Determine the [X, Y] coordinate at the center of the cell enclosing the given text.  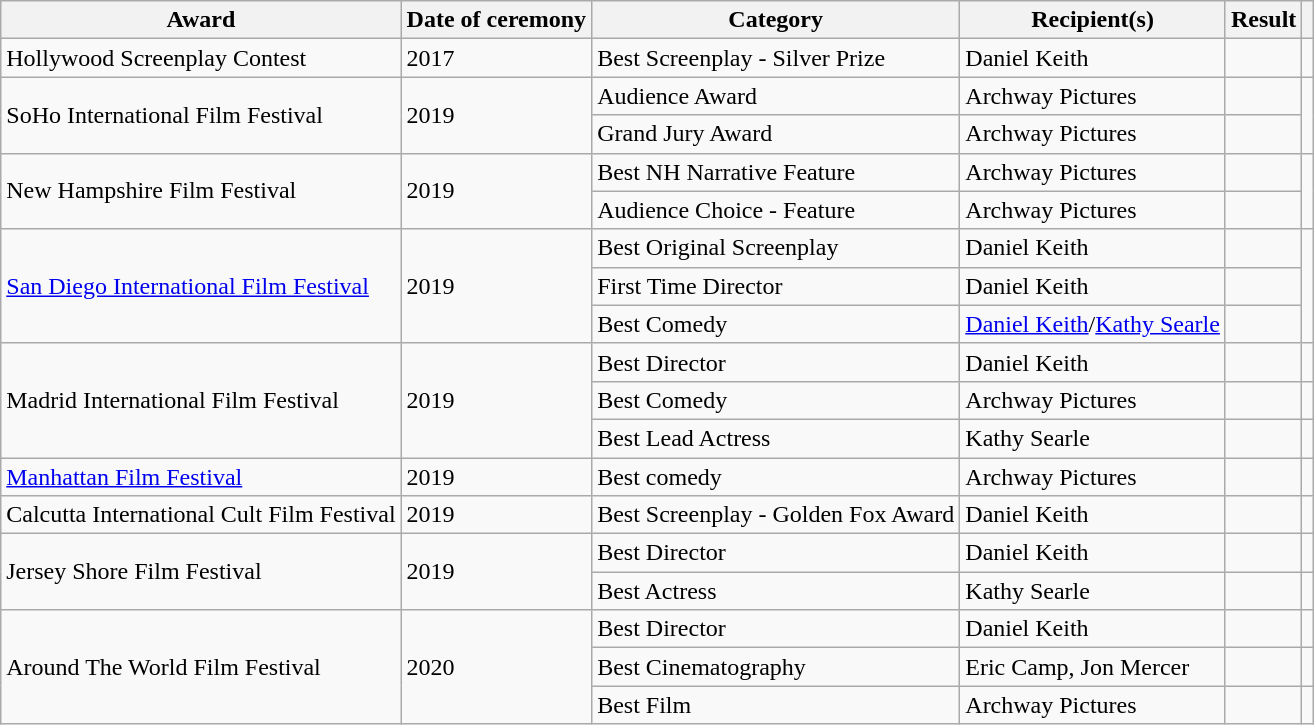
Category [776, 20]
Best Film [776, 705]
Result [1263, 20]
Audience Choice - Feature [776, 210]
Best Actress [776, 591]
Best comedy [776, 477]
Around The World Film Festival [201, 667]
Grand Jury Award [776, 134]
Jersey Shore Film Festival [201, 572]
SoHo International Film Festival [201, 115]
2020 [496, 667]
Best Screenplay - Golden Fox Award [776, 515]
San Diego International Film Festival [201, 286]
Best Screenplay - Silver Prize [776, 58]
2017 [496, 58]
Daniel Keith/Kathy Searle [1093, 324]
Eric Camp, Jon Mercer [1093, 667]
Best Cinematography [776, 667]
Hollywood Screenplay Contest [201, 58]
New Hampshire Film Festival [201, 191]
Recipient(s) [1093, 20]
Best Lead Actress [776, 438]
Award [201, 20]
Audience Award [776, 96]
Calcutta International Cult Film Festival [201, 515]
Best Original Screenplay [776, 248]
First Time Director [776, 286]
Best NH Narrative Feature [776, 172]
Manhattan Film Festival [201, 477]
Madrid International Film Festival [201, 400]
Date of ceremony [496, 20]
